Identify which cell holds the provided text, then report its (X, Y) central coordinate. 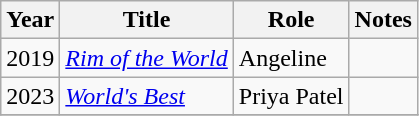
Title (147, 20)
Year (30, 20)
Notes (383, 20)
2023 (30, 96)
Priya Patel (291, 96)
Role (291, 20)
World's Best (147, 96)
2019 (30, 58)
Angeline (291, 58)
Rim of the World (147, 58)
